Search for the cell housing the specified text and yield its [x, y] center coordinate. 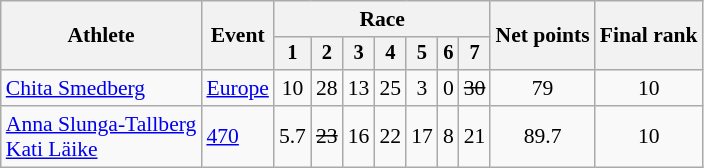
Europe [237, 88]
0 [448, 88]
Event [237, 36]
23 [327, 136]
22 [390, 136]
Race [382, 19]
5.7 [292, 136]
Athlete [102, 36]
17 [422, 136]
8 [448, 136]
Final rank [649, 36]
Anna Slunga-TallbergKati Läike [102, 136]
Chita Smedberg [102, 88]
1 [292, 54]
16 [359, 136]
89.7 [542, 136]
5 [422, 54]
30 [475, 88]
6 [448, 54]
2 [327, 54]
470 [237, 136]
21 [475, 136]
7 [475, 54]
28 [327, 88]
25 [390, 88]
13 [359, 88]
4 [390, 54]
79 [542, 88]
Net points [542, 36]
